From the cell containing the given text, extract its center point as (x, y) coordinate. 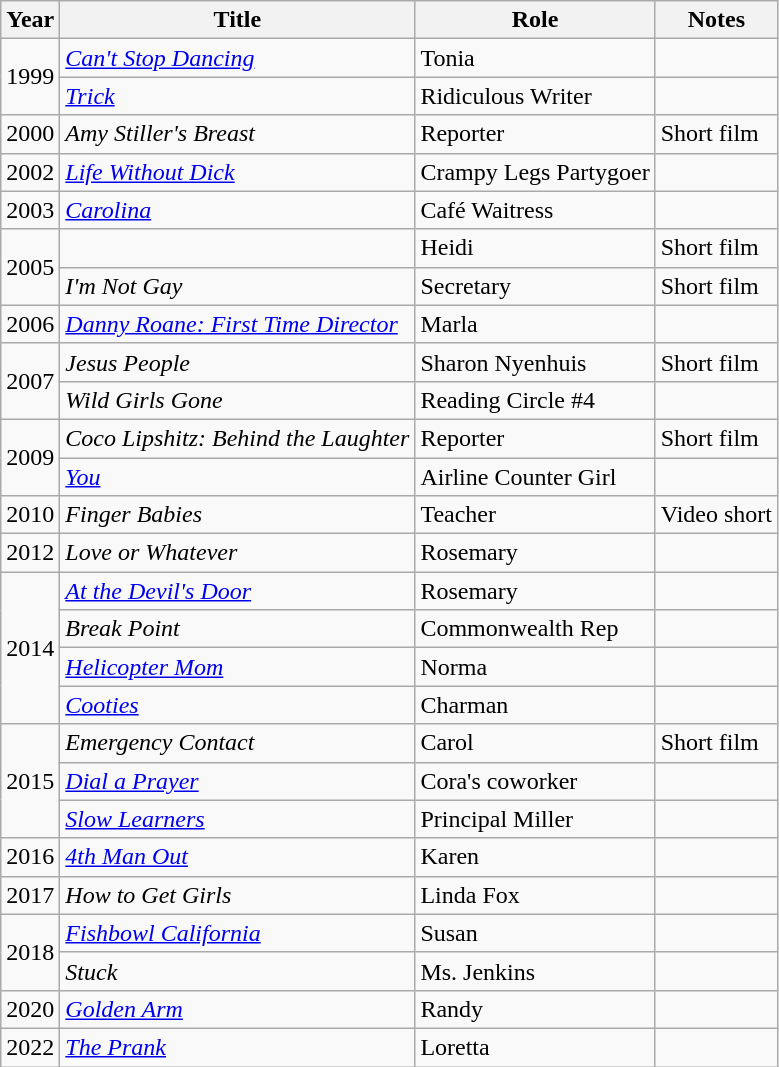
Slow Learners (238, 819)
Role (535, 20)
Dial a Prayer (238, 781)
I'm Not Gay (238, 286)
At the Devil's Door (238, 591)
Emergency Contact (238, 743)
2002 (30, 172)
Cooties (238, 705)
2015 (30, 781)
Jesus People (238, 362)
Susan (535, 933)
Break Point (238, 629)
2018 (30, 952)
Finger Babies (238, 515)
Title (238, 20)
Tonia (535, 58)
2007 (30, 381)
Danny Roane: First Time Director (238, 324)
Fishbowl California (238, 933)
Year (30, 20)
Trick (238, 96)
Golden Arm (238, 1009)
Amy Stiller's Breast (238, 134)
2010 (30, 515)
Charman (535, 705)
Can't Stop Dancing (238, 58)
Helicopter Mom (238, 667)
Principal Miller (535, 819)
2005 (30, 267)
2017 (30, 895)
Notes (716, 20)
Stuck (238, 971)
Ridiculous Writer (535, 96)
The Prank (238, 1047)
Norma (535, 667)
Randy (535, 1009)
Heidi (535, 248)
Sharon Nyenhuis (535, 362)
Wild Girls Gone (238, 400)
Secretary (535, 286)
Coco Lipshitz: Behind the Laughter (238, 438)
2014 (30, 648)
2006 (30, 324)
Marla (535, 324)
2000 (30, 134)
2003 (30, 210)
You (238, 477)
Airline Counter Girl (535, 477)
2009 (30, 457)
1999 (30, 77)
Linda Fox (535, 895)
2012 (30, 553)
Commonwealth Rep (535, 629)
Cora's coworker (535, 781)
Teacher (535, 515)
Carolina (238, 210)
How to Get Girls (238, 895)
4th Man Out (238, 857)
2016 (30, 857)
Life Without Dick (238, 172)
Ms. Jenkins (535, 971)
Loretta (535, 1047)
Love or Whatever (238, 553)
2022 (30, 1047)
Carol (535, 743)
Reading Circle #4 (535, 400)
Café Waitress (535, 210)
Karen (535, 857)
Video short (716, 515)
Crampy Legs Partygoer (535, 172)
2020 (30, 1009)
